For the text-containing cell, return its midpoint in (x, y) coordinate format. 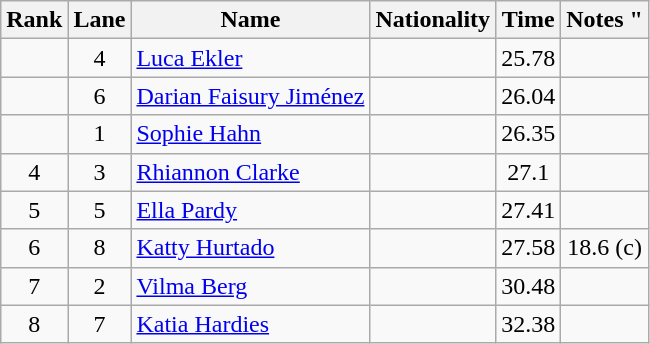
18.6 (c) (605, 248)
27.58 (528, 248)
1 (100, 134)
27.1 (528, 172)
Nationality (433, 20)
Ella Pardy (250, 210)
Notes " (605, 20)
32.38 (528, 324)
Sophie Hahn (250, 134)
30.48 (528, 286)
3 (100, 172)
26.04 (528, 96)
26.35 (528, 134)
2 (100, 286)
Katia Hardies (250, 324)
25.78 (528, 58)
Rank (34, 20)
Lane (100, 20)
Name (250, 20)
Vilma Berg (250, 286)
Luca Ekler (250, 58)
Time (528, 20)
Katty Hurtado (250, 248)
27.41 (528, 210)
Darian Faisury Jiménez (250, 96)
Rhiannon Clarke (250, 172)
